Extract the (X, Y) coordinate from the center of the cell holding the provided text.  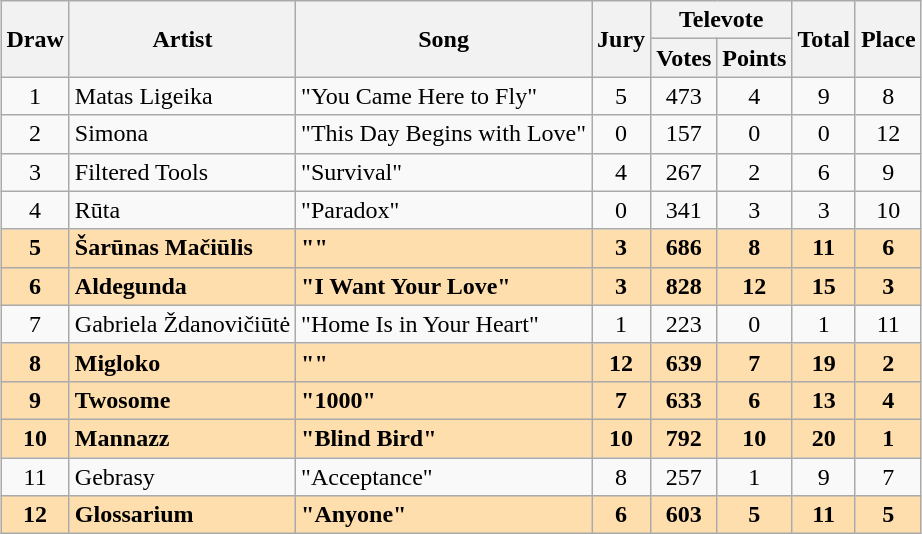
Šarūnas Mačiūlis (182, 248)
13 (824, 400)
792 (684, 438)
473 (684, 96)
Filtered Tools (182, 172)
"Blind Bird" (444, 438)
"Home Is in Your Heart" (444, 324)
Televote (722, 20)
"I Want Your Love" (444, 286)
828 (684, 286)
257 (684, 477)
Gabriela Ždanovičiūtė (182, 324)
Place (888, 39)
Aldegunda (182, 286)
Mannazz (182, 438)
Artist (182, 39)
223 (684, 324)
"Acceptance" (444, 477)
19 (824, 362)
20 (824, 438)
"Survival" (444, 172)
633 (684, 400)
341 (684, 210)
Song (444, 39)
"1000" (444, 400)
Migloko (182, 362)
Votes (684, 58)
15 (824, 286)
267 (684, 172)
"Paradox" (444, 210)
"This Day Begins with Love" (444, 134)
686 (684, 248)
"You Came Here to Fly" (444, 96)
Twosome (182, 400)
Total (824, 39)
603 (684, 515)
"Anyone" (444, 515)
Points (754, 58)
Glossarium (182, 515)
Matas Ligeika (182, 96)
Gebrasy (182, 477)
Draw (35, 39)
639 (684, 362)
Simona (182, 134)
157 (684, 134)
Rūta (182, 210)
Jury (622, 39)
